Provide the [X, Y] coordinate of the cell's center where the given text is located.  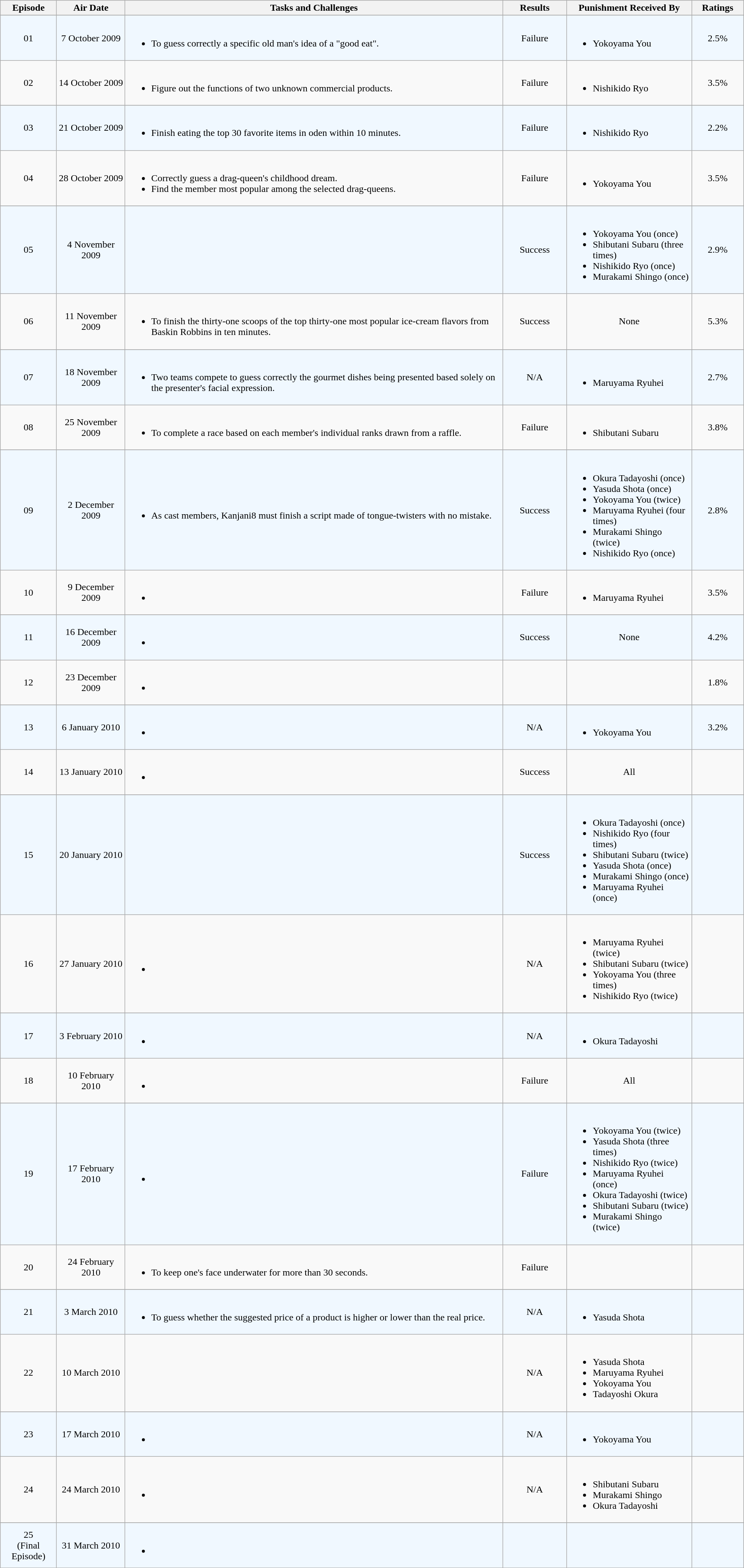
Tasks and Challenges [314, 8]
Shibutani SubaruMurakami ShingoOkura Tadayoshi [629, 1489]
28 October 2009 [91, 178]
23 December 2009 [91, 682]
15 [29, 855]
1.8% [718, 682]
12 [29, 682]
17 February 2010 [91, 1174]
11 [29, 637]
3.2% [718, 727]
07 [29, 377]
3 March 2010 [91, 1312]
17 [29, 1036]
08 [29, 428]
To keep one's face underwater for more than 30 seconds. [314, 1267]
6 January 2010 [91, 727]
Punishment Received By [629, 8]
2.5% [718, 38]
Episode [29, 8]
Yasuda ShotaMaruyama RyuheiYokoyama YouTadayoshi Okura [629, 1373]
4 November 2009 [91, 250]
09 [29, 510]
Ratings [718, 8]
Results [535, 8]
Finish eating the top 30 favorite items in oden within 10 minutes. [314, 128]
Air Date [91, 8]
Shibutani Subaru [629, 428]
Okura Tadayoshi [629, 1036]
11 November 2009 [91, 321]
25 (Final Episode) [29, 1545]
24 February 2010 [91, 1267]
To finish the thirty-one scoops of the top thirty-one most popular ice-cream flavors from Baskin Robbins in ten minutes. [314, 321]
24 March 2010 [91, 1489]
3 February 2010 [91, 1036]
05 [29, 250]
18 November 2009 [91, 377]
25 November 2009 [91, 428]
To guess correctly a specific old man's idea of a "good eat". [314, 38]
10 February 2010 [91, 1081]
Two teams compete to guess correctly the gourmet dishes being presented based solely on the presenter's facial expression. [314, 377]
20 January 2010 [91, 855]
14 [29, 772]
21 October 2009 [91, 128]
14 October 2009 [91, 83]
27 January 2010 [91, 964]
23 [29, 1434]
Correctly guess a drag-queen's childhood dream.Find the member most popular among the selected drag-queens. [314, 178]
2.8% [718, 510]
4.2% [718, 637]
2.9% [718, 250]
2.2% [718, 128]
As cast members, Kanjani8 must finish a script made of tongue-twisters with no mistake. [314, 510]
9 December 2009 [91, 592]
22 [29, 1373]
16 December 2009 [91, 637]
Okura Tadayoshi (once)Yasuda Shota (once)Yokoyama You (twice)Maruyama Ryuhei (four times)Murakami Shingo (twice)Nishikido Ryo (once) [629, 510]
13 [29, 727]
24 [29, 1489]
2.7% [718, 377]
Yokoyama You (once)Shibutani Subaru (three times)Nishikido Ryo (once)Murakami Shingo (once) [629, 250]
To complete a race based on each member's individual ranks drawn from a raffle. [314, 428]
04 [29, 178]
31 March 2010 [91, 1545]
21 [29, 1312]
Maruyama Ryuhei (twice)Shibutani Subaru (twice)Yokoyama You (three times)Nishikido Ryo (twice) [629, 964]
06 [29, 321]
01 [29, 38]
03 [29, 128]
18 [29, 1081]
10 [29, 592]
13 January 2010 [91, 772]
Figure out the functions of two unknown commercial products. [314, 83]
7 October 2009 [91, 38]
02 [29, 83]
10 March 2010 [91, 1373]
Okura Tadayoshi (once)Nishikido Ryo (four times)Shibutani Subaru (twice)Yasuda Shota (once)Murakami Shingo (once)Maruyama Ryuhei (once) [629, 855]
20 [29, 1267]
3.8% [718, 428]
To guess whether the suggested price of a product is higher or lower than the real price. [314, 1312]
19 [29, 1174]
5.3% [718, 321]
2 December 2009 [91, 510]
16 [29, 964]
17 March 2010 [91, 1434]
Yasuda Shota [629, 1312]
